Identify which cell holds the provided text, then report its (X, Y) central coordinate. 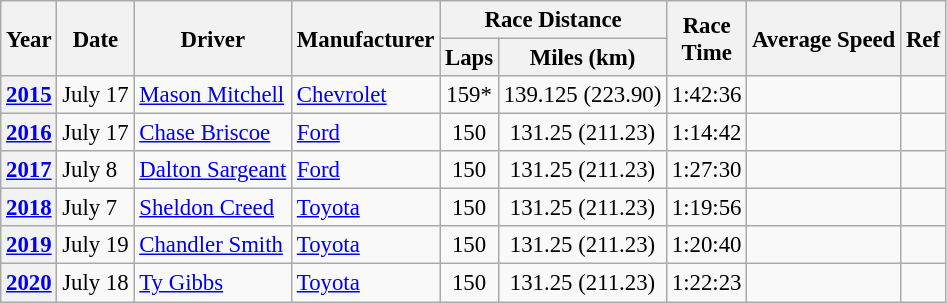
2015 (29, 95)
Chandler Smith (213, 245)
Date (96, 38)
Driver (213, 38)
1:22:23 (707, 283)
139.125 (223.90) (582, 95)
2016 (29, 133)
1:19:56 (707, 208)
Manufacturer (366, 38)
Laps (470, 58)
Sheldon Creed (213, 208)
2018 (29, 208)
2020 (29, 283)
Race Distance (554, 20)
2019 (29, 245)
1:20:40 (707, 245)
Miles (km) (582, 58)
159* (470, 95)
Chase Briscoe (213, 133)
Mason Mitchell (213, 95)
1:27:30 (707, 170)
Ty Gibbs (213, 283)
2017 (29, 170)
Ref (924, 38)
July 18 (96, 283)
1:14:42 (707, 133)
1:42:36 (707, 95)
July 7 (96, 208)
RaceTime (707, 38)
Year (29, 38)
July 8 (96, 170)
Dalton Sargeant (213, 170)
Chevrolet (366, 95)
July 19 (96, 245)
Average Speed (824, 38)
